Capture the cell that displays the provided text and extract its (x, y) central coordinate. 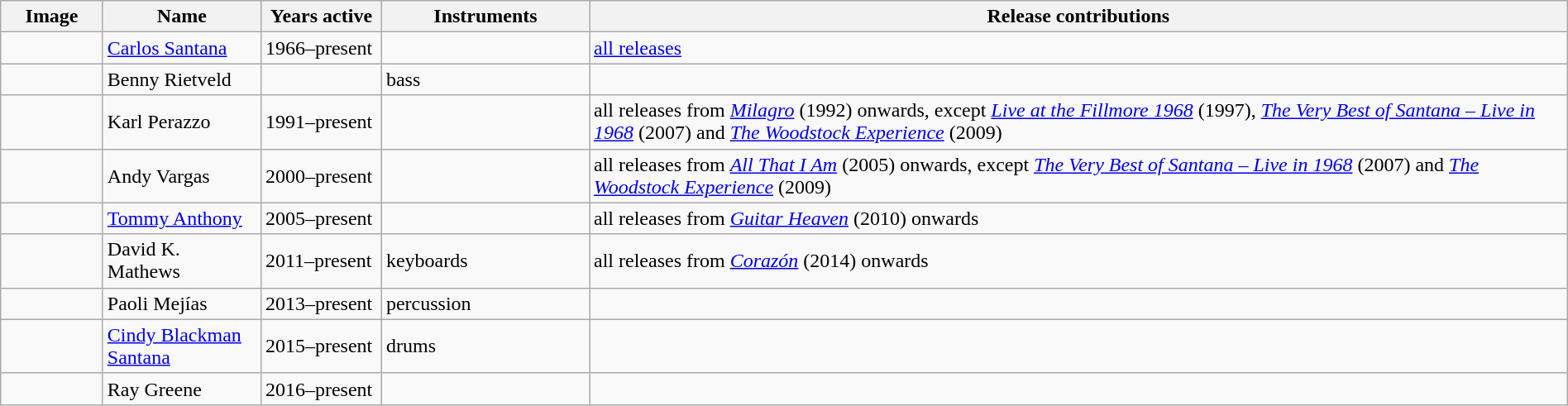
2005–present (321, 218)
drums (485, 346)
1991–present (321, 122)
2000–present (321, 175)
2011–present (321, 261)
2015–present (321, 346)
Karl Perazzo (182, 122)
all releases from Corazón (2014) onwards (1078, 261)
Image (52, 17)
Cindy Blackman Santana (182, 346)
2013–present (321, 303)
Benny Rietveld (182, 79)
Ray Greene (182, 389)
2016–present (321, 389)
Release contributions (1078, 17)
all releases from Guitar Heaven (2010) onwards (1078, 218)
percussion (485, 303)
all releases (1078, 48)
Andy Vargas (182, 175)
Tommy Anthony (182, 218)
Paoli Mejías (182, 303)
Years active (321, 17)
David K. Mathews (182, 261)
Name (182, 17)
all releases from All That I Am (2005) onwards, except The Very Best of Santana – Live in 1968 (2007) and The Woodstock Experience (2009) (1078, 175)
Carlos Santana (182, 48)
1966–present (321, 48)
keyboards (485, 261)
Instruments (485, 17)
bass (485, 79)
